Capture the cell that displays the provided text and extract its (X, Y) central coordinate. 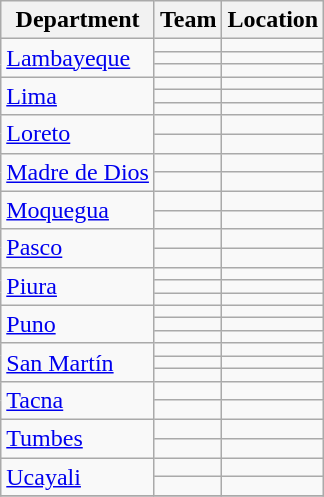
Ucayali (78, 477)
Department (78, 20)
Pasco (78, 248)
Lima (78, 96)
Tumbes (78, 438)
Team (188, 20)
Madre de Dios (78, 172)
Lambayeque (78, 58)
Piura (78, 286)
Loreto (78, 134)
San Martín (78, 362)
Puno (78, 324)
Moquegua (78, 210)
Location (273, 20)
Tacna (78, 400)
